Pinpoint the cell where the given text exists, returning its (x, y) midpoint coordinate. 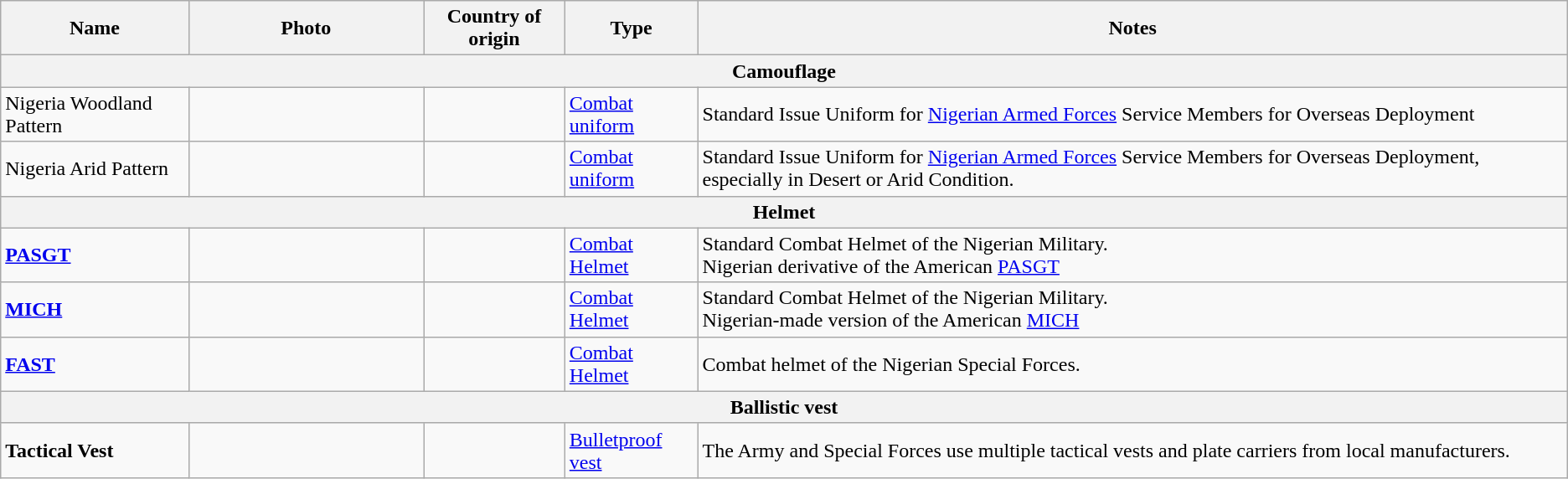
Standard Issue Uniform for Nigerian Armed Forces Service Members for Overseas Deployment, especially in Desert or Arid Condition. (1132, 169)
PASGT (95, 255)
Notes (1132, 28)
Helmet (784, 212)
Tactical Vest (95, 451)
Nigeria Arid Pattern (95, 169)
Country of origin (494, 28)
Standard Issue Uniform for Nigerian Armed Forces Service Members for Overseas Deployment (1132, 114)
Camouflage (784, 71)
Type (632, 28)
Standard Combat Helmet of the Nigerian Military.Nigerian-made version of the American MICH (1132, 310)
Standard Combat Helmet of the Nigerian Military.Nigerian derivative of the American PASGT (1132, 255)
FAST (95, 363)
The Army and Special Forces use multiple tactical vests and plate carriers from local manufacturers. (1132, 451)
Name (95, 28)
Ballistic vest (784, 407)
Bulletproof vest (632, 451)
Combat helmet of the Nigerian Special Forces. (1132, 363)
Photo (307, 28)
Nigeria Woodland Pattern (95, 114)
MICH (95, 310)
